Return (x, y) of the center of cell containing provided text 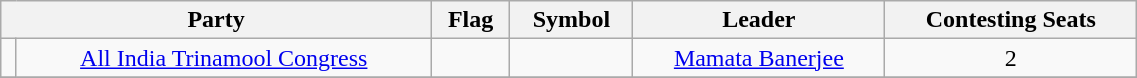
Party (216, 20)
Symbol (572, 20)
Mamata Banerjee (759, 58)
2 (1011, 58)
All India Trinamool Congress (224, 58)
Contesting Seats (1011, 20)
Flag (470, 20)
Leader (759, 20)
